Return (X, Y) of the center of cell containing provided text 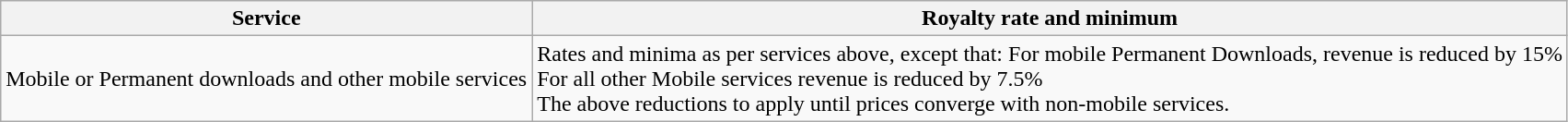
Mobile or Permanent downloads and other mobile services (267, 79)
Royalty rate and minimum (1050, 18)
Service (267, 18)
